Provide the [X, Y] coordinate of the cell's center where the given text is located.  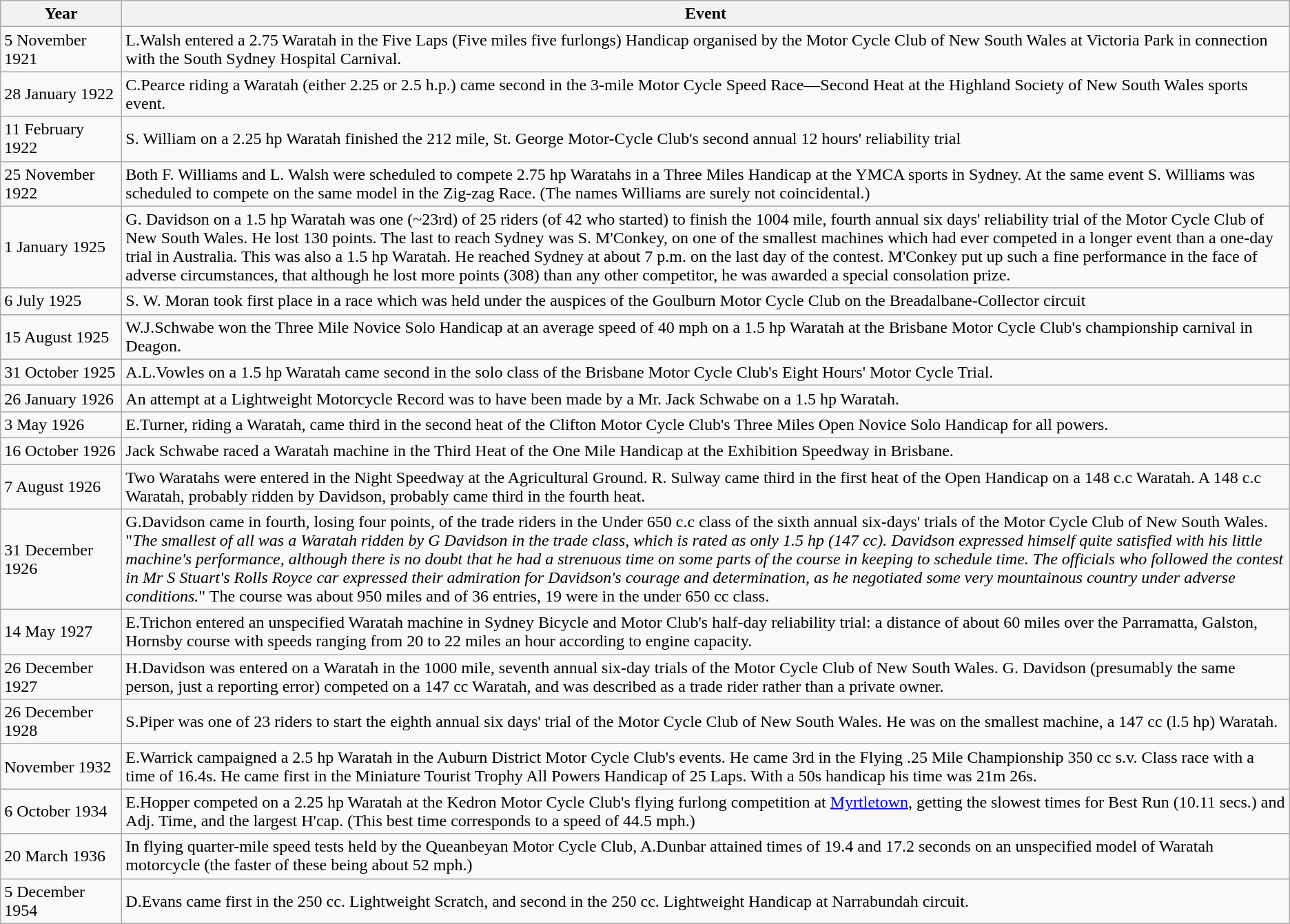
26 January 1926 [61, 398]
11 February 1922 [61, 139]
6 July 1925 [61, 301]
A.L.Vowles on a 1.5 hp Waratah came second in the solo class of the Brisbane Motor Cycle Club's Eight Hours' Motor Cycle Trial. [706, 372]
An attempt at a Lightweight Motorcycle Record was to have been made by a Mr. Jack Schwabe on a 1.5 hp Waratah. [706, 398]
28 January 1922 [61, 94]
26 December 1927 [61, 677]
Jack Schwabe raced a Waratah machine in the Third Heat of the One Mile Handicap at the Exhibition Speedway in Brisbane. [706, 451]
16 October 1926 [61, 451]
31 December 1926 [61, 559]
25 November 1922 [61, 183]
1 January 1925 [61, 247]
E.Turner, riding a Waratah, came third in the second heat of the Clifton Motor Cycle Club's Three Miles Open Novice Solo Handicap for all powers. [706, 424]
31 October 1925 [61, 372]
D.Evans came first in the 250 cc. Lightweight Scratch, and second in the 250 cc. Lightweight Handicap at Narrabundah circuit. [706, 901]
14 May 1927 [61, 633]
November 1932 [61, 766]
15 August 1925 [61, 336]
3 May 1926 [61, 424]
20 March 1936 [61, 856]
S. W. Moran took first place in a race which was held under the auspices of the Goulburn Motor Cycle Club on the Breadalbane-Collector circuit [706, 301]
6 October 1934 [61, 812]
7 August 1926 [61, 486]
S. William on a 2.25 hp Waratah finished the 212 mile, St. George Motor-Cycle Club's second annual 12 hours' reliability trial [706, 139]
5 December 1954 [61, 901]
Event [706, 14]
Year [61, 14]
5 November 1921 [61, 50]
26 December 1928 [61, 722]
